Determine the [X, Y] coordinate at the center of the cell enclosing the given text.  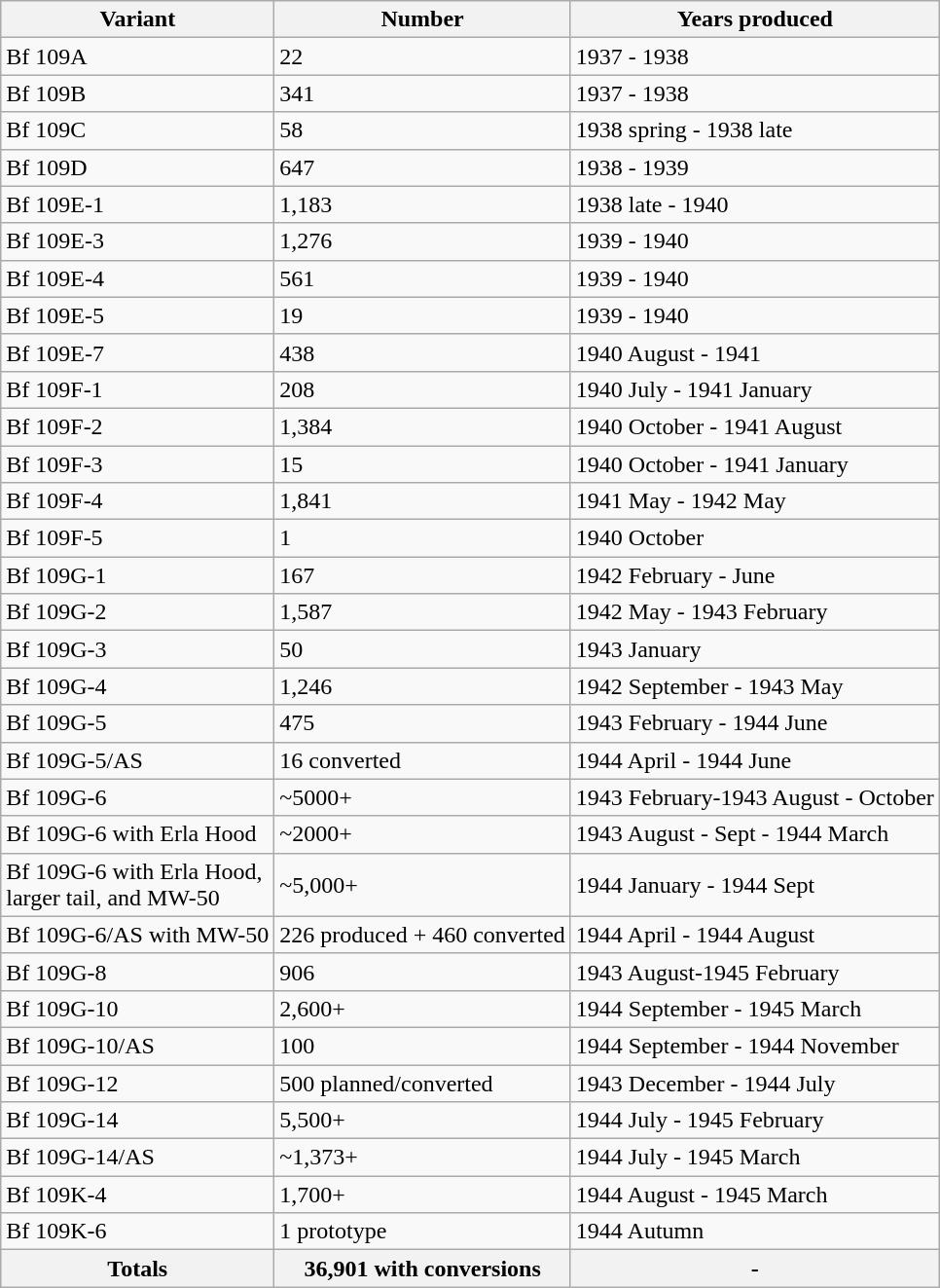
Bf 109G-5/AS [138, 760]
Number [422, 19]
Bf 109A [138, 56]
1 [422, 538]
1944 July - 1945 March [755, 1158]
2,600+ [422, 1009]
Bf 109E-3 [138, 241]
Bf 109B [138, 93]
1,246 [422, 686]
1944 July - 1945 February [755, 1121]
~1,373+ [422, 1158]
1944 January - 1944 Sept [755, 884]
19 [422, 315]
Bf 109D [138, 167]
100 [422, 1046]
1942 September - 1943 May [755, 686]
1,700+ [422, 1195]
22 [422, 56]
1,587 [422, 612]
Bf 109F-1 [138, 389]
Bf 109G-10 [138, 1009]
Bf 109G-6 with Erla Hood [138, 834]
1943 January [755, 649]
Bf 109F-4 [138, 501]
1940 August - 1941 [755, 352]
5,500+ [422, 1121]
Bf 109F-2 [138, 426]
1943 February-1943 August - October [755, 797]
58 [422, 130]
Bf 109G-14/AS [138, 1158]
1943 August - Sept - 1944 March [755, 834]
561 [422, 278]
1941 May - 1942 May [755, 501]
1944 April - 1944 August [755, 935]
Bf 109G-14 [138, 1121]
36,901 with conversions [422, 1269]
1,183 [422, 204]
15 [422, 464]
647 [422, 167]
1942 May - 1943 February [755, 612]
1938 late - 1940 [755, 204]
16 converted [422, 760]
438 [422, 352]
1944 September - 1944 November [755, 1046]
~5,000+ [422, 884]
Bf 109G-6/AS with MW-50 [138, 935]
Bf 109G-4 [138, 686]
475 [422, 723]
1,841 [422, 501]
Bf 109G-8 [138, 972]
Bf 109G-12 [138, 1084]
Bf 109G-2 [138, 612]
Totals [138, 1269]
1940 October [755, 538]
500 planned/converted [422, 1084]
Bf 109K-6 [138, 1232]
- [755, 1269]
1944 September - 1945 March [755, 1009]
Bf 109E-4 [138, 278]
906 [422, 972]
Bf 109G-5 [138, 723]
1,384 [422, 426]
1943 August-1945 February [755, 972]
1942 February - June [755, 575]
Bf 109G-10/AS [138, 1046]
Bf 109E-5 [138, 315]
Bf 109G-6 [138, 797]
Bf 109E-7 [138, 352]
Variant [138, 19]
1944 August - 1945 March [755, 1195]
50 [422, 649]
167 [422, 575]
Bf 109K-4 [138, 1195]
1940 July - 1941 January [755, 389]
Bf 109F-5 [138, 538]
1 prototype [422, 1232]
1940 October - 1941 August [755, 426]
Bf 109C [138, 130]
~5000+ [422, 797]
1940 October - 1941 January [755, 464]
~2000+ [422, 834]
1938 spring - 1938 late [755, 130]
208 [422, 389]
1938 - 1939 [755, 167]
341 [422, 93]
Bf 109G-1 [138, 575]
Bf 109E-1 [138, 204]
226 produced + 460 converted [422, 935]
1944 April - 1944 June [755, 760]
Bf 109F-3 [138, 464]
Bf 109G-3 [138, 649]
Bf 109G-6 with Erla Hood, larger tail, and MW-50 [138, 884]
Years produced [755, 19]
1943 December - 1944 July [755, 1084]
1,276 [422, 241]
1943 February - 1944 June [755, 723]
1944 Autumn [755, 1232]
